Locate the cell with the specified text and output its (x, y) center coordinate. 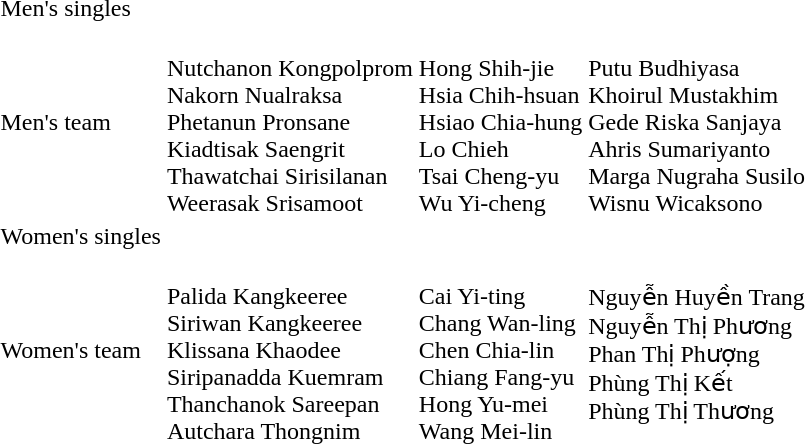
Hong Shih-jieHsia Chih-hsuanHsiao Chia-hungLo ChiehTsai Cheng-yuWu Yi-cheng (500, 122)
Nutchanon KongpolpromNakorn NualraksaPhetanun PronsaneKiadtisak SaengritThawatchai SirisilananWeerasak Srisamoot (290, 122)
